Determine the [X, Y] coordinate at the center of the cell enclosing the given text.  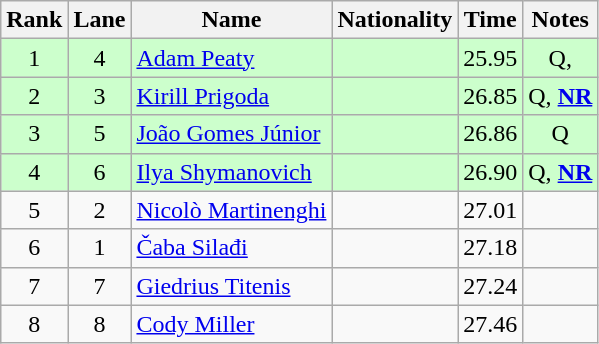
27.46 [490, 324]
Time [490, 20]
Cody Miller [232, 324]
Nicolò Martinenghi [232, 210]
Ilya Shymanovich [232, 172]
26.86 [490, 134]
Lane [100, 20]
Notes [560, 20]
27.01 [490, 210]
Name [232, 20]
25.95 [490, 58]
26.90 [490, 172]
Nationality [395, 20]
27.24 [490, 286]
Čaba Silađi [232, 248]
Rank [34, 20]
Q [560, 134]
Q, [560, 58]
Adam Peaty [232, 58]
João Gomes Júnior [232, 134]
Giedrius Titenis [232, 286]
Kirill Prigoda [232, 96]
27.18 [490, 248]
26.85 [490, 96]
